Extract the [X, Y] coordinate from the center of the cell holding the provided text.  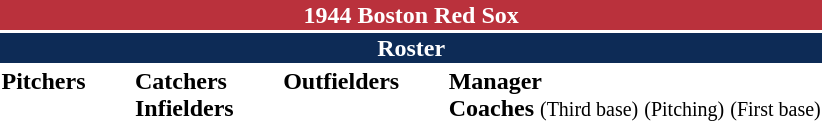
Roster [411, 48]
1944 Boston Red Sox [411, 15]
